Identify which cell holds the provided text, then report its (x, y) central coordinate. 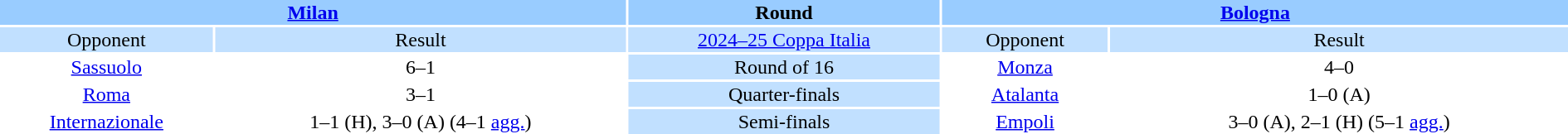
3–1 (421, 94)
6–1 (421, 67)
Atalanta (1025, 94)
Monza (1025, 67)
2024–25 Coppa Italia (784, 40)
Internazionale (106, 122)
4–0 (1339, 67)
Empoli (1025, 122)
Roma (106, 94)
Milan (313, 12)
3–0 (A), 2–1 (H) (5–1 agg.) (1339, 122)
Round (784, 12)
Semi-finals (784, 122)
1–1 (H), 3–0 (A) (4–1 agg.) (421, 122)
Round of 16 (784, 67)
Sassuolo (106, 67)
Quarter-finals (784, 94)
1–0 (A) (1339, 94)
Bologna (1255, 12)
